Pinpoint the cell where the given text exists, returning its (x, y) midpoint coordinate. 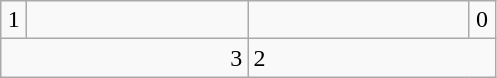
0 (482, 20)
3 (124, 58)
2 (372, 58)
1 (14, 20)
